Determine the [X, Y] coordinate at the center of the cell enclosing the given text.  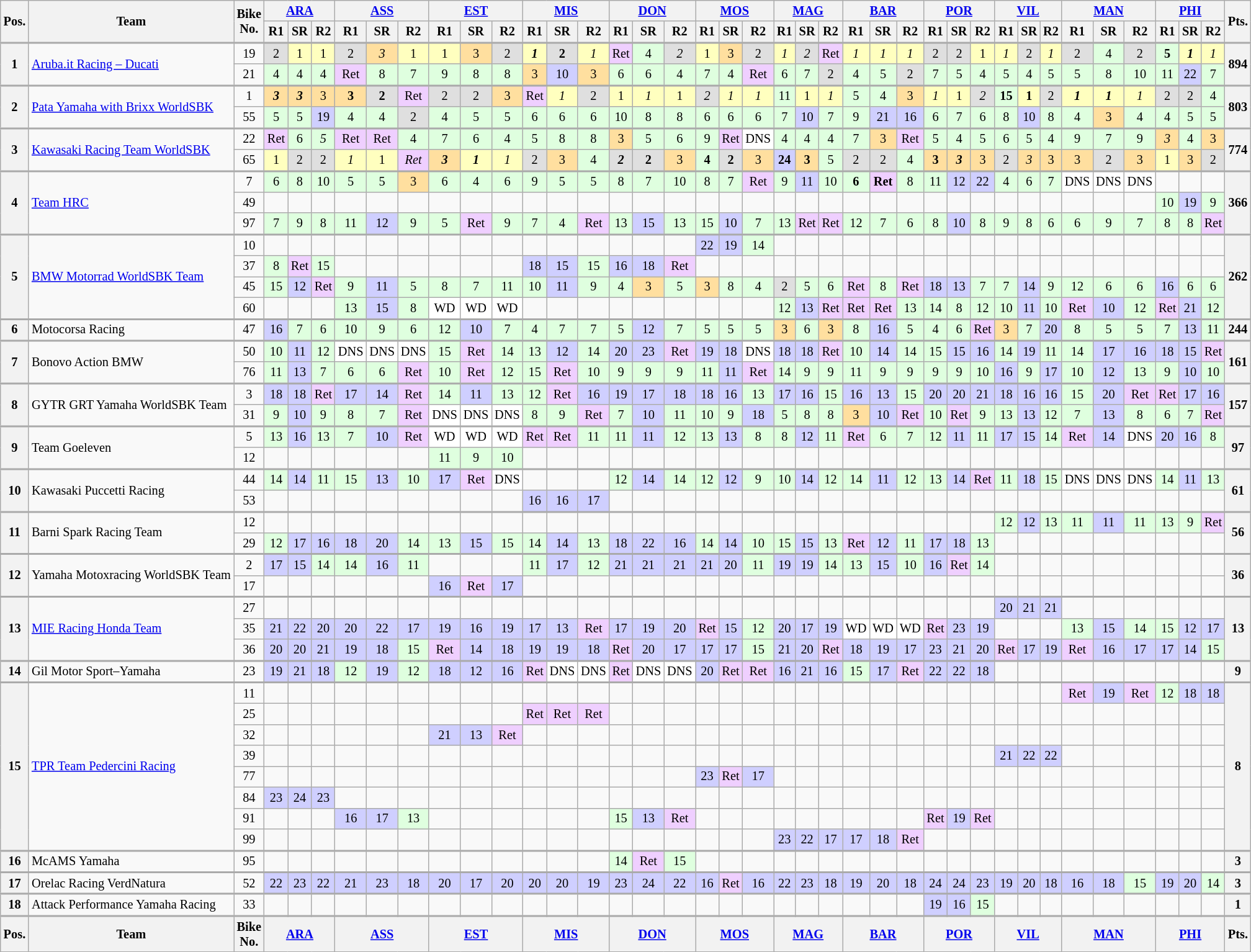
Orelac Racing VerdNatura [132, 882]
Kawasaki Puccetti Racing [132, 490]
52 [249, 882]
Barni Spark Racing Team [132, 532]
44 [249, 479]
161 [1238, 362]
65 [249, 159]
76 [249, 372]
Team Goeleven [132, 447]
774 [1238, 149]
47 [249, 329]
244 [1238, 329]
29 [249, 543]
MIE Racing Honda Team [132, 628]
50 [249, 351]
33 [249, 905]
56 [1238, 532]
Pata Yamaha with Brixx WorldSBK [132, 107]
37 [249, 266]
25 [249, 714]
91 [249, 819]
894 [1238, 63]
803 [1238, 107]
Motocorsa Racing [132, 329]
262 [1238, 276]
Aruba.it Racing – Ducati [132, 63]
366 [1238, 202]
McAMS Yamaha [132, 861]
32 [249, 735]
55 [249, 117]
31 [249, 415]
BMW Motorrad WorldSBK Team [132, 276]
77 [249, 776]
53 [249, 500]
60 [249, 308]
Attack Performance Yamaha Racing [132, 905]
84 [249, 797]
45 [249, 287]
157 [1238, 405]
TPR Team Pedercini Racing [132, 766]
49 [249, 202]
Team HRC [132, 202]
GYTR GRT Yamaha WorldSBK Team [132, 405]
95 [249, 861]
Kawasaki Racing Team WorldSBK [132, 149]
Gil Motor Sport–Yamaha [132, 671]
27 [249, 607]
35 [249, 629]
Yamaha Motoxracing WorldSBK Team [132, 576]
Bonovo Action BMW [132, 362]
39 [249, 756]
99 [249, 839]
61 [1238, 490]
